Determine the [X, Y] coordinate at the center of the cell enclosing the given text.  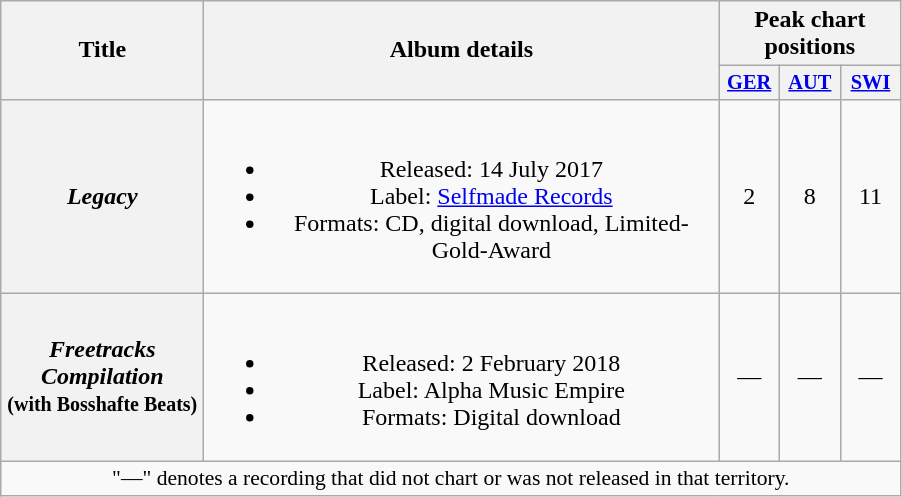
Album details [462, 50]
GER [750, 83]
SWI [870, 83]
Peak chart positions [810, 34]
AUT [810, 83]
Released: 14 July 2017Label: Selfmade RecordsFormats: CD, digital download, Limited-Gold-Award [462, 196]
"—" denotes a recording that did not chart or was not released in that territory. [451, 479]
Title [102, 50]
11 [870, 196]
8 [810, 196]
2 [750, 196]
Released: 2 February 2018Label: Alpha Music EmpireFormats: Digital download [462, 378]
Freetracks Compilation(with Bosshafte Beats) [102, 378]
Legacy [102, 196]
